Determine the [X, Y] coordinate at the center of the cell enclosing the given text.  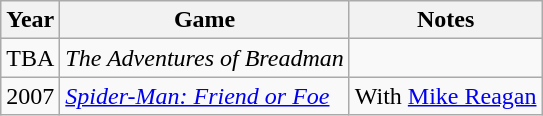
Game [204, 20]
Notes [446, 20]
Year [30, 20]
2007 [30, 96]
The Adventures of Breadman [204, 58]
With Mike Reagan [446, 96]
TBA [30, 58]
Spider-Man: Friend or Foe [204, 96]
